Extract the [x, y] coordinate from the center of the cell holding the provided text.  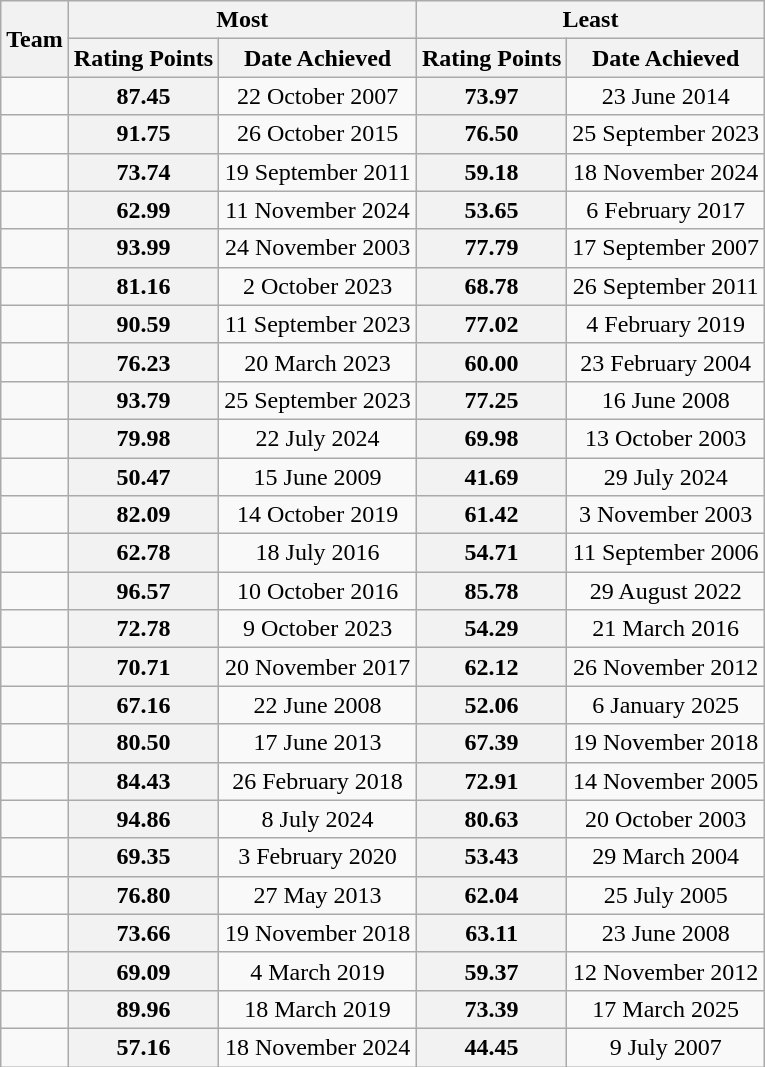
76.23 [143, 362]
15 June 2009 [318, 477]
20 October 2003 [666, 819]
26 February 2018 [318, 781]
60.00 [491, 362]
13 October 2003 [666, 438]
19 September 2011 [318, 172]
22 June 2008 [318, 705]
18 July 2016 [318, 553]
6 February 2017 [666, 210]
91.75 [143, 134]
77.02 [491, 324]
59.18 [491, 172]
80.63 [491, 819]
53.43 [491, 857]
6 January 2025 [666, 705]
9 October 2023 [318, 629]
4 February 2019 [666, 324]
26 September 2011 [666, 286]
62.12 [491, 667]
57.16 [143, 1047]
23 June 2008 [666, 933]
23 February 2004 [666, 362]
22 October 2007 [318, 96]
90.59 [143, 324]
26 October 2015 [318, 134]
17 March 2025 [666, 1009]
Team [35, 39]
3 November 2003 [666, 515]
77.79 [491, 248]
73.66 [143, 933]
17 September 2007 [666, 248]
23 June 2014 [666, 96]
41.69 [491, 477]
11 September 2023 [318, 324]
73.97 [491, 96]
73.74 [143, 172]
54.71 [491, 553]
8 July 2024 [318, 819]
87.45 [143, 96]
26 November 2012 [666, 667]
93.99 [143, 248]
12 November 2012 [666, 971]
72.78 [143, 629]
85.78 [491, 591]
27 May 2013 [318, 895]
44.45 [491, 1047]
79.98 [143, 438]
24 November 2003 [318, 248]
22 July 2024 [318, 438]
62.99 [143, 210]
3 February 2020 [318, 857]
2 October 2023 [318, 286]
62.78 [143, 553]
59.37 [491, 971]
17 June 2013 [318, 743]
69.09 [143, 971]
67.16 [143, 705]
68.78 [491, 286]
53.65 [491, 210]
76.80 [143, 895]
67.39 [491, 743]
29 March 2004 [666, 857]
14 November 2005 [666, 781]
52.06 [491, 705]
18 March 2019 [318, 1009]
20 March 2023 [318, 362]
84.43 [143, 781]
62.04 [491, 895]
63.11 [491, 933]
11 November 2024 [318, 210]
29 July 2024 [666, 477]
10 October 2016 [318, 591]
81.16 [143, 286]
29 August 2022 [666, 591]
50.47 [143, 477]
61.42 [491, 515]
69.35 [143, 857]
93.79 [143, 400]
80.50 [143, 743]
76.50 [491, 134]
82.09 [143, 515]
69.98 [491, 438]
Least [590, 20]
14 October 2019 [318, 515]
73.39 [491, 1009]
54.29 [491, 629]
25 July 2005 [666, 895]
21 March 2016 [666, 629]
16 June 2008 [666, 400]
96.57 [143, 591]
89.96 [143, 1009]
77.25 [491, 400]
11 September 2006 [666, 553]
Most [242, 20]
72.91 [491, 781]
94.86 [143, 819]
9 July 2007 [666, 1047]
20 November 2017 [318, 667]
4 March 2019 [318, 971]
70.71 [143, 667]
